Capture the cell that displays the provided text and extract its [x, y] central coordinate. 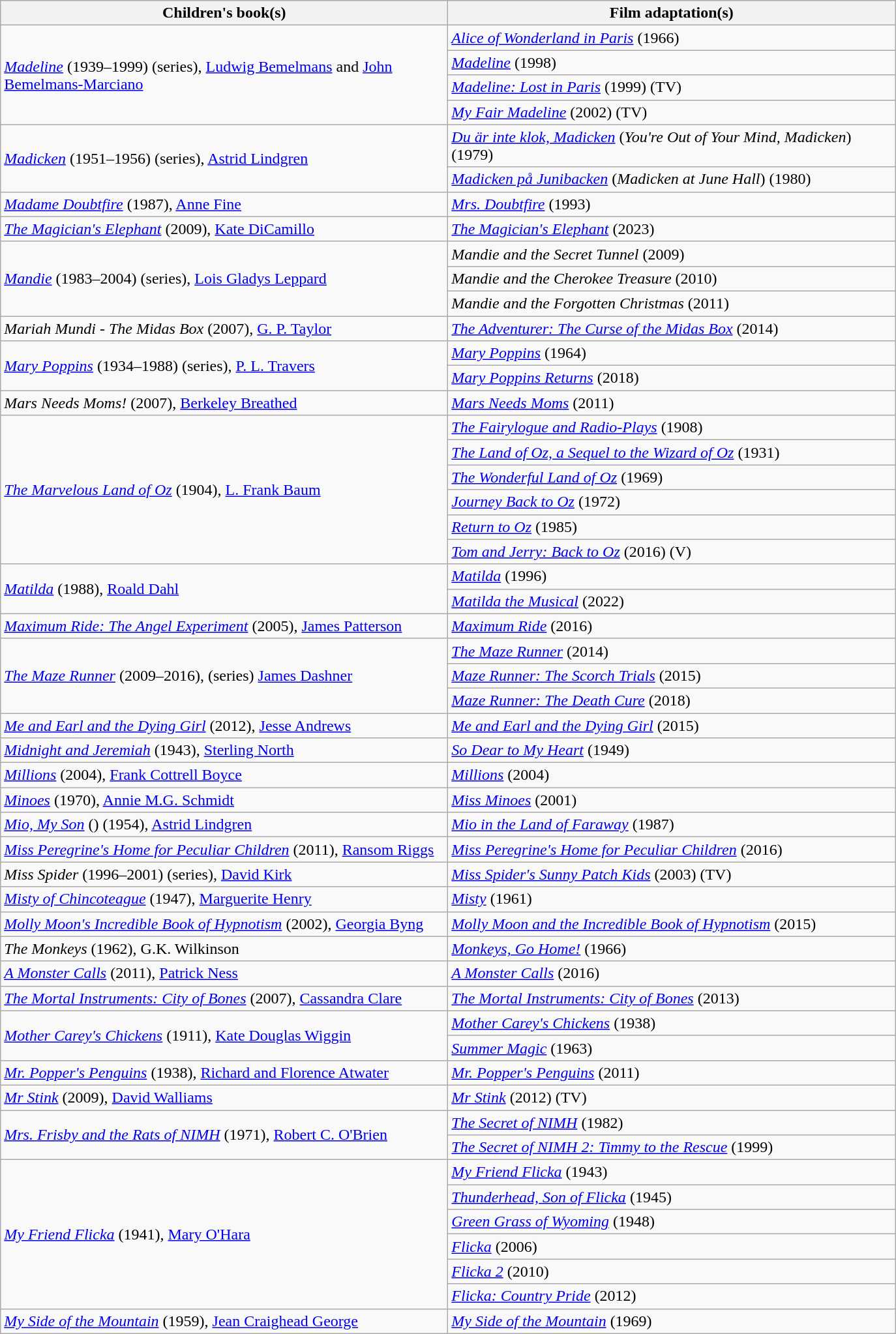
Millions (2004) [672, 775]
My Side of the Mountain (1959), Jean Craighead George [224, 1321]
The Magician's Elephant (2023) [672, 229]
Alice of Wonderland in Paris (1966) [672, 38]
Film adaptation(s) [672, 13]
Minoes (1970), Annie M.G. Schmidt [224, 800]
Mariah Mundi - The Midas Box (2007), G. P. Taylor [224, 328]
Me and Earl and the Dying Girl (2012), Jesse Andrews [224, 726]
Molly Moon and the Incredible Book of Hypnotism (2015) [672, 924]
Mrs. Doubtfire (1993) [672, 204]
Miss Peregrine's Home for Peculiar Children (2016) [672, 850]
Millions (2004), Frank Cottrell Boyce [224, 775]
Madeline (1939–1999) (series), Ludwig Bemelmans and John Bemelmans-Marciano [224, 75]
Miss Minoes (2001) [672, 800]
Maze Runner: The Scorch Trials (2015) [672, 675]
Green Grass of Wyoming (1948) [672, 1222]
A Monster Calls (2011), Patrick Ness [224, 973]
Maze Runner: The Death Cure (2018) [672, 700]
Midnight and Jeremiah (1943), Sterling North [224, 750]
Summer Magic (1963) [672, 1048]
The Magician's Elephant (2009), Kate DiCamillo [224, 229]
My Side of the Mountain (1969) [672, 1321]
The Maze Runner (2014) [672, 651]
Tom and Jerry: Back to Oz (2016) (V) [672, 552]
Mr. Popper's Penguins (1938), Richard and Florence Atwater [224, 1073]
The Adventurer: The Curse of the Midas Box (2014) [672, 328]
The Wonderful Land of Oz (1969) [672, 477]
My Fair Madeline (2002) (TV) [672, 112]
Mary Poppins (1964) [672, 353]
The Mortal Instruments: City of Bones (2007), Cassandra Clare [224, 998]
Mother Carey's Chickens (1938) [672, 1023]
Mio in the Land of Faraway (1987) [672, 825]
Du är inte klok, Madicken (You're Out of Your Mind, Madicken) (1979) [672, 146]
Mandie and the Secret Tunnel (2009) [672, 254]
Mars Needs Moms! (2007), Berkeley Breathed [224, 403]
Mars Needs Moms (2011) [672, 403]
The Land of Oz, a Sequel to the Wizard of Oz (1931) [672, 452]
Mary Poppins Returns (2018) [672, 378]
Madame Doubtfire (1987), Anne Fine [224, 204]
Monkeys, Go Home! (1966) [672, 949]
Madeline (1998) [672, 63]
Matilda (1988), Roald Dahl [224, 589]
Flicka (2006) [672, 1247]
Me and Earl and the Dying Girl (2015) [672, 726]
Mio, My Son () (1954), Astrid Lindgren [224, 825]
My Friend Flicka (1943) [672, 1172]
So Dear to My Heart (1949) [672, 750]
The Marvelous Land of Oz (1904), L. Frank Baum [224, 490]
Return to Oz (1985) [672, 527]
The Mortal Instruments: City of Bones (2013) [672, 998]
Mr. Popper's Penguins (2011) [672, 1073]
Miss Peregrine's Home for Peculiar Children (2011), Ransom Riggs [224, 850]
Madicken på Junibacken (Madicken at June Hall) (1980) [672, 179]
Mr Stink (2012) (TV) [672, 1097]
Mrs. Frisby and the Rats of NIMH (1971), Robert C. O'Brien [224, 1134]
Miss Spider's Sunny Patch Kids (2003) (TV) [672, 874]
Maximum Ride (2016) [672, 626]
Madicken (1951–1956) (series), Astrid Lindgren [224, 158]
Mandie and the Cherokee Treasure (2010) [672, 278]
Flicka 2 (2010) [672, 1271]
Journey Back to Oz (1972) [672, 502]
Misty of Chincoteague (1947), Marguerite Henry [224, 899]
Mandie (1983–2004) (series), Lois Gladys Leppard [224, 278]
Matilda (1996) [672, 576]
Madeline: Lost in Paris (1999) (TV) [672, 87]
Thunderhead, Son of Flicka (1945) [672, 1197]
Flicka: Country Pride (2012) [672, 1296]
Children's book(s) [224, 13]
A Monster Calls (2016) [672, 973]
The Secret of NIMH (1982) [672, 1122]
Molly Moon's Incredible Book of Hypnotism (2002), Georgia Byng [224, 924]
Maximum Ride: The Angel Experiment (2005), James Patterson [224, 626]
Mandie and the Forgotten Christmas (2011) [672, 303]
Mr Stink (2009), David Walliams [224, 1097]
Mother Carey's Chickens (1911), Kate Douglas Wiggin [224, 1035]
My Friend Flicka (1941), Mary O'Hara [224, 1234]
The Monkeys (1962), G.K. Wilkinson [224, 949]
Mary Poppins (1934–1988) (series), P. L. Travers [224, 366]
Miss Spider (1996–2001) (series), David Kirk [224, 874]
The Fairylogue and Radio-Plays (1908) [672, 428]
Misty (1961) [672, 899]
Matilda the Musical (2022) [672, 601]
The Maze Runner (2009–2016), (series) James Dashner [224, 675]
The Secret of NIMH 2: Timmy to the Rescue (1999) [672, 1148]
